Scan for the cell matching the given text and deliver its [X, Y] coordinate at center. 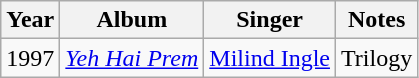
Album [132, 20]
Yeh Hai Prem [132, 58]
Notes [376, 20]
Singer [270, 20]
Trilogy [376, 58]
Year [30, 20]
1997 [30, 58]
Milind Ingle [270, 58]
